Return the (X, Y) coordinate for the center point of the cell that contains the specified text.  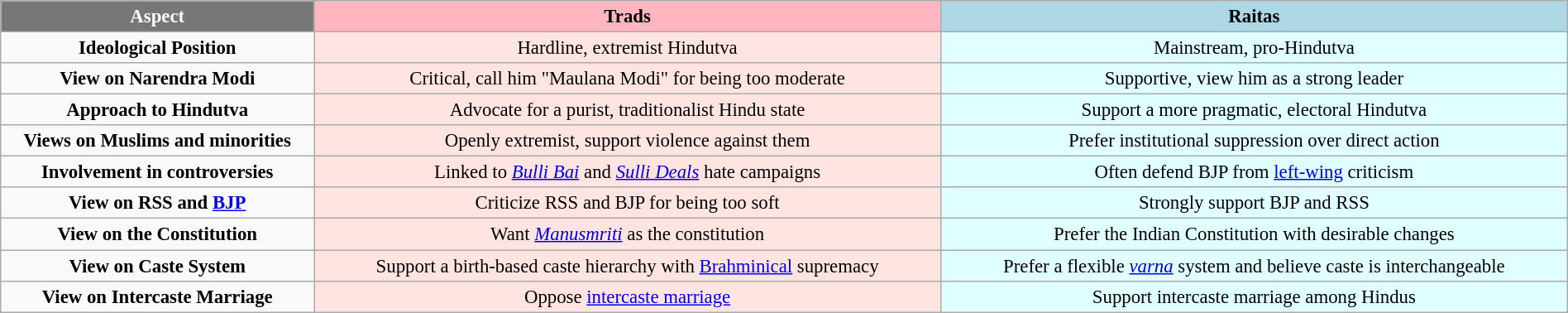
Oppose intercaste marriage (628, 296)
Criticize RSS and BJP for being too soft (628, 203)
Mainstream, pro-Hindutva (1254, 48)
Support a birth-based caste hierarchy with Brahminical supremacy (628, 266)
Prefer the Indian Constitution with desirable changes (1254, 234)
Linked to Bulli Bai and Sulli Deals hate campaigns (628, 172)
Approach to Hindutva (157, 110)
View on Narendra Modi (157, 79)
Aspect (157, 17)
Raitas (1254, 17)
Involvement in controversies (157, 172)
Supportive, view him as a strong leader (1254, 79)
Prefer a flexible varna system and believe caste is interchangeable (1254, 266)
Critical, call him "Maulana Modi" for being too moderate (628, 79)
Often defend BJP from left-wing criticism (1254, 172)
Advocate for a purist, traditionalist Hindu state (628, 110)
View on the Constitution (157, 234)
Support intercaste marriage among Hindus (1254, 296)
Hardline, extremist Hindutva (628, 48)
Strongly support BJP and RSS (1254, 203)
Prefer institutional suppression over direct action (1254, 141)
View on Intercaste Marriage (157, 296)
View on RSS and BJP (157, 203)
Support a more pragmatic, electoral Hindutva (1254, 110)
Ideological Position (157, 48)
Views on Muslims and minorities (157, 141)
Trads (628, 17)
View on Caste System (157, 266)
Openly extremist, support violence against them (628, 141)
Want Manusmriti as the constitution (628, 234)
